Locate the cell with the specified text and output its [X, Y] center coordinate. 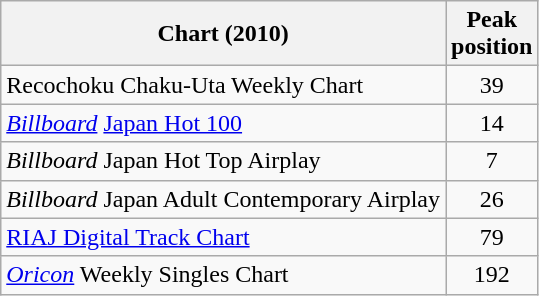
79 [492, 237]
39 [492, 85]
14 [492, 123]
26 [492, 199]
Peakposition [492, 34]
Billboard Japan Adult Contemporary Airplay [224, 199]
Billboard Japan Hot Top Airplay [224, 161]
192 [492, 275]
Billboard Japan Hot 100 [224, 123]
Chart (2010) [224, 34]
7 [492, 161]
RIAJ Digital Track Chart [224, 237]
Recochoku Chaku-Uta Weekly Chart [224, 85]
Oricon Weekly Singles Chart [224, 275]
